Locate the cell with the specified text and output its (X, Y) center coordinate. 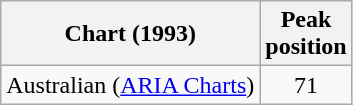
Australian (ARIA Charts) (130, 85)
71 (306, 85)
Chart (1993) (130, 34)
Peakposition (306, 34)
